Provide the (X, Y) coordinate of the cell's center where the given text is located.  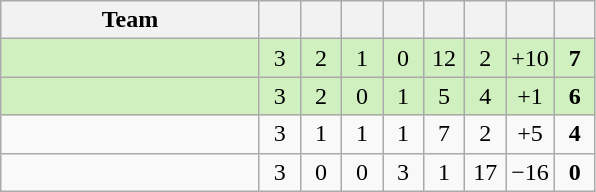
5 (444, 96)
Team (130, 20)
17 (486, 172)
+5 (530, 134)
+10 (530, 58)
−16 (530, 172)
12 (444, 58)
+1 (530, 96)
6 (574, 96)
